Return the [X, Y] coordinate for the center point of the cell that contains the specified text.  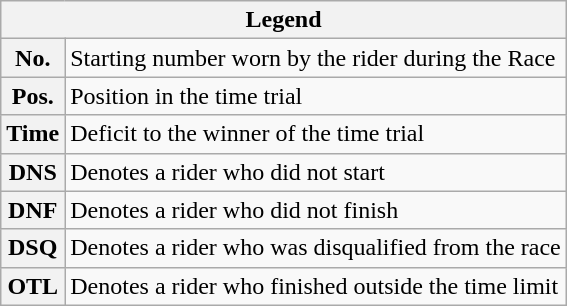
DNF [33, 210]
Denotes a rider who did not start [316, 172]
Denotes a rider who finished outside the time limit [316, 286]
DSQ [33, 248]
Denotes a rider who was disqualified from the race [316, 248]
Time [33, 134]
OTL [33, 286]
Position in the time trial [316, 96]
No. [33, 58]
Starting number worn by the rider during the Race [316, 58]
Denotes a rider who did not finish [316, 210]
DNS [33, 172]
Pos. [33, 96]
Deficit to the winner of the time trial [316, 134]
Legend [284, 20]
